Capture the cell that displays the provided text and extract its [x, y] central coordinate. 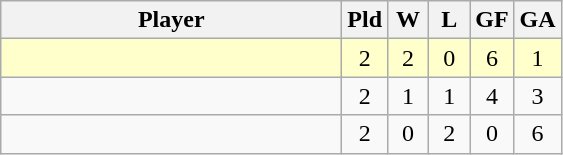
GA [538, 20]
GF [492, 20]
W [408, 20]
L [450, 20]
Player [172, 20]
4 [492, 96]
3 [538, 96]
Pld [365, 20]
